Return the [X, Y] coordinate for the center point of the cell that contains the specified text.  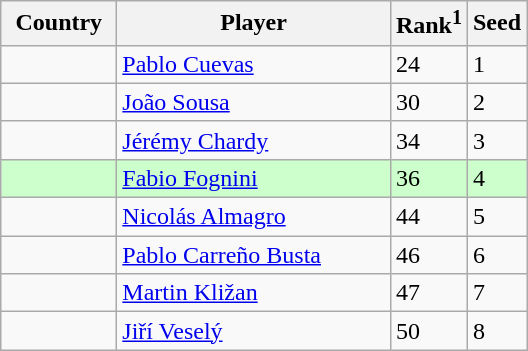
3 [496, 140]
24 [428, 64]
Country [59, 24]
46 [428, 255]
7 [496, 293]
4 [496, 178]
Jiří Veselý [254, 331]
Fabio Fognini [254, 178]
2 [496, 102]
47 [428, 293]
50 [428, 331]
44 [428, 217]
Seed [496, 24]
1 [496, 64]
34 [428, 140]
6 [496, 255]
30 [428, 102]
Pablo Cuevas [254, 64]
36 [428, 178]
Rank1 [428, 24]
5 [496, 217]
8 [496, 331]
Martin Kližan [254, 293]
Player [254, 24]
Nicolás Almagro [254, 217]
Jérémy Chardy [254, 140]
Pablo Carreño Busta [254, 255]
João Sousa [254, 102]
